Capture the cell that displays the provided text and extract its [x, y] central coordinate. 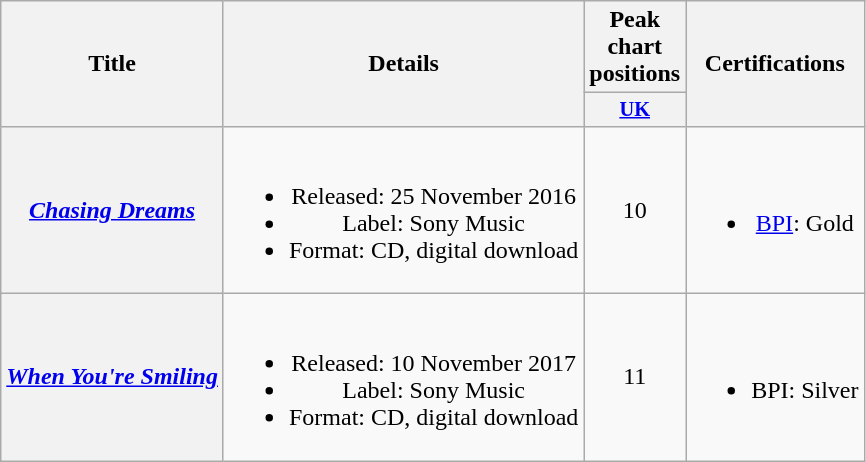
Chasing Dreams [112, 210]
10 [635, 210]
Released: 25 November 2016Label: Sony MusicFormat: CD, digital download [403, 210]
BPI: Silver [775, 378]
Details [403, 64]
UK [635, 110]
11 [635, 378]
BPI: Gold [775, 210]
Certifications [775, 64]
Title [112, 64]
Released: 10 November 2017Label: Sony MusicFormat: CD, digital download [403, 378]
When You're Smiling [112, 378]
Peak chart positions [635, 47]
